Find where the given text appears and provide that cell's center as [x, y] coordinate. 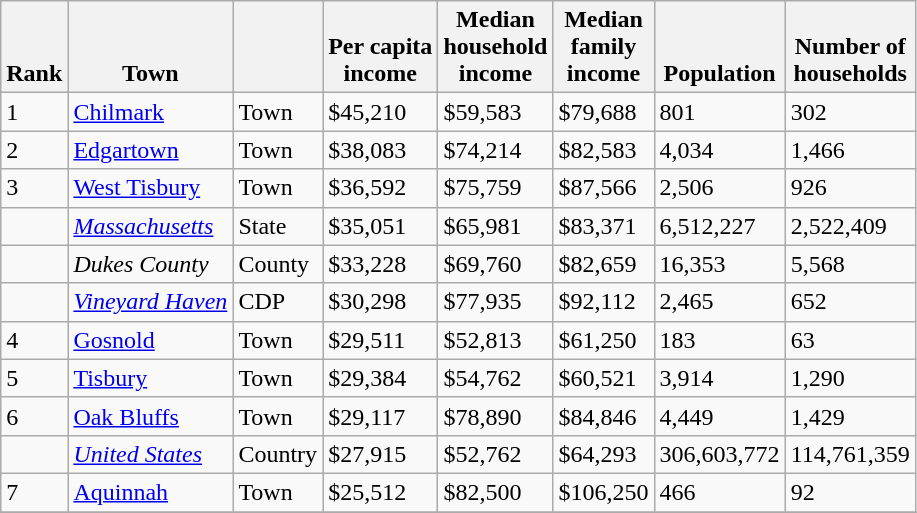
5,568 [850, 264]
$65,981 [496, 226]
652 [850, 302]
$83,371 [604, 226]
$74,214 [496, 150]
$61,250 [604, 340]
Gosnold [150, 340]
926 [850, 188]
$25,512 [380, 492]
1,290 [850, 378]
$75,759 [496, 188]
Chilmark [150, 112]
$82,500 [496, 492]
$106,250 [604, 492]
Rank [34, 47]
63 [850, 340]
Tisbury [150, 378]
$87,566 [604, 188]
Country [278, 454]
1 [34, 112]
$59,583 [496, 112]
State [278, 226]
$82,583 [604, 150]
$60,521 [604, 378]
4,034 [720, 150]
801 [720, 112]
Per capitaincome [380, 47]
United States [150, 454]
3,914 [720, 378]
$79,688 [604, 112]
$82,659 [604, 264]
$64,293 [604, 454]
$54,762 [496, 378]
302 [850, 112]
West Tisbury [150, 188]
Medianfamilyincome [604, 47]
$45,210 [380, 112]
Aquinnah [150, 492]
2,506 [720, 188]
92 [850, 492]
$29,384 [380, 378]
Edgartown [150, 150]
4,449 [720, 416]
$52,762 [496, 454]
$92,112 [604, 302]
County [278, 264]
Vineyard Haven [150, 302]
5 [34, 378]
$38,083 [380, 150]
$78,890 [496, 416]
Number ofhouseholds [850, 47]
$35,051 [380, 226]
306,603,772 [720, 454]
$30,298 [380, 302]
7 [34, 492]
$77,935 [496, 302]
$52,813 [496, 340]
Massachusetts [150, 226]
Population [720, 47]
2 [34, 150]
Oak Bluffs [150, 416]
$29,117 [380, 416]
3 [34, 188]
114,761,359 [850, 454]
1,466 [850, 150]
6 [34, 416]
CDP [278, 302]
$36,592 [380, 188]
1,429 [850, 416]
6,512,227 [720, 226]
$33,228 [380, 264]
466 [720, 492]
$27,915 [380, 454]
$69,760 [496, 264]
Dukes County [150, 264]
16,353 [720, 264]
2,522,409 [850, 226]
$84,846 [604, 416]
Medianhouseholdincome [496, 47]
183 [720, 340]
2,465 [720, 302]
$29,511 [380, 340]
4 [34, 340]
